Determine the [X, Y] coordinate at the center of the cell enclosing the given text.  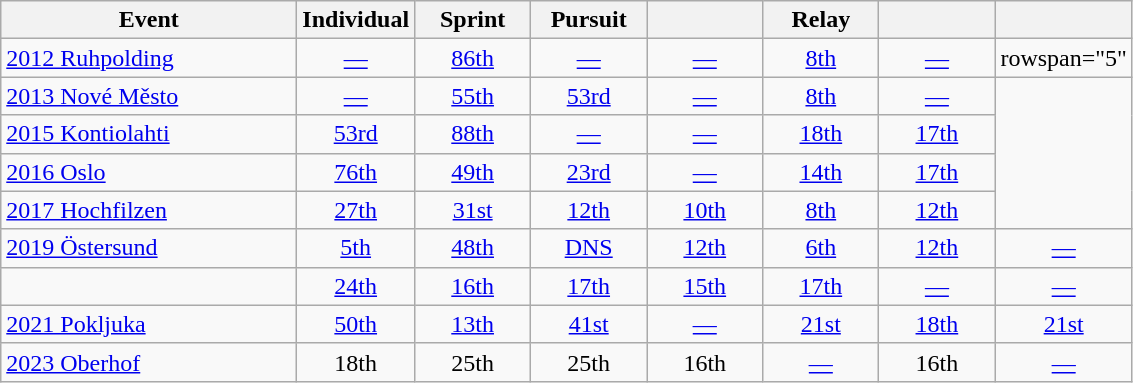
76th [356, 172]
15th [705, 286]
2015 Kontiolahti [149, 134]
Pursuit [589, 20]
31st [473, 210]
2012 Ruhpolding [149, 58]
41st [589, 324]
88th [473, 134]
14th [821, 172]
27th [356, 210]
49th [473, 172]
50th [356, 324]
DNS [589, 248]
6th [821, 248]
5th [356, 248]
Individual [356, 20]
Event [149, 20]
24th [356, 286]
48th [473, 248]
86th [473, 58]
rowspan="5" [1064, 58]
2021 Pokljuka [149, 324]
23rd [589, 172]
2023 Oberhof [149, 362]
2017 Hochfilzen [149, 210]
55th [473, 96]
2019 Östersund [149, 248]
13th [473, 324]
Sprint [473, 20]
2016 Oslo [149, 172]
2013 Nové Město [149, 96]
10th [705, 210]
Relay [821, 20]
